Capture the cell that displays the provided text and extract its (x, y) central coordinate. 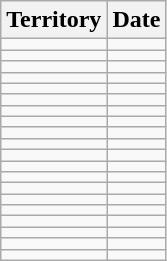
Territory (54, 20)
Date (136, 20)
